Output the (X, Y) coordinate of the center of the cell containing the given text.  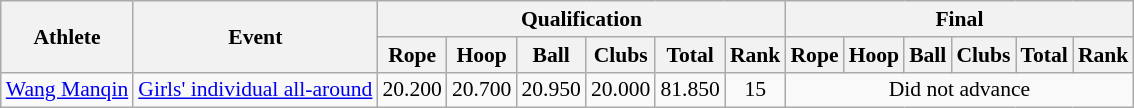
Event (255, 36)
Did not advance (959, 90)
20.700 (482, 90)
20.200 (412, 90)
Athlete (67, 36)
Final (959, 19)
Qualification (581, 19)
15 (756, 90)
81.850 (690, 90)
20.000 (620, 90)
Girls' individual all-around (255, 90)
20.950 (550, 90)
Wang Manqin (67, 90)
